Detect which cell encompasses the target text, then output its [X, Y] center coordinate. 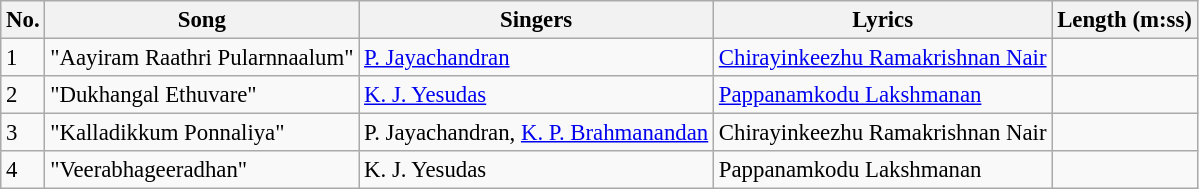
"Aayiram Raathri Pularnnaalum" [202, 58]
4 [23, 170]
P. Jayachandran, K. P. Brahmanandan [536, 133]
"Kalladikkum Ponnaliya" [202, 133]
No. [23, 20]
Lyrics [883, 20]
3 [23, 133]
1 [23, 58]
2 [23, 95]
Singers [536, 20]
Song [202, 20]
"Veerabhageeradhan" [202, 170]
P. Jayachandran [536, 58]
"Dukhangal Ethuvare" [202, 95]
Length (m:ss) [1124, 20]
